Output the [x, y] coordinate of the center of the cell containing the given text.  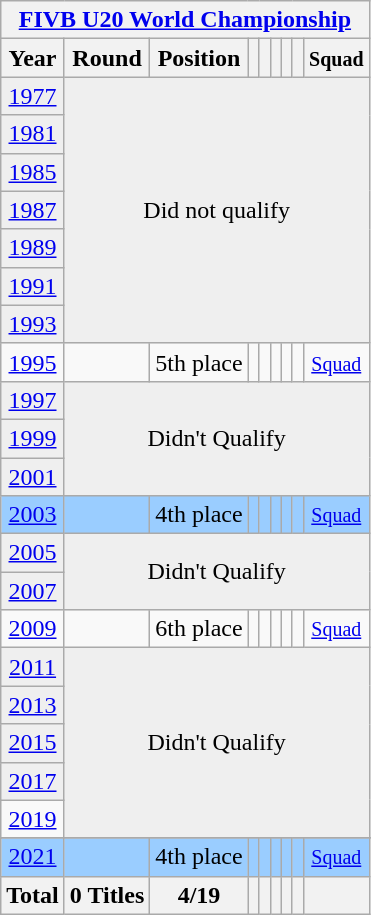
FIVB U20 World Championship [185, 20]
2007 [33, 591]
2003 [33, 515]
2011 [33, 667]
1989 [33, 248]
2015 [33, 743]
1999 [33, 438]
Round [107, 58]
1985 [33, 172]
Year [33, 58]
4/19 [199, 895]
Position [199, 58]
1993 [33, 324]
1977 [33, 96]
1987 [33, 210]
1981 [33, 134]
2001 [33, 477]
2013 [33, 705]
2017 [33, 781]
1991 [33, 286]
1997 [33, 400]
Did not qualify [216, 210]
2019 [33, 819]
1995 [33, 362]
Total [33, 895]
6th place [199, 629]
2005 [33, 553]
2021 [33, 857]
2009 [33, 629]
0 Titles [107, 895]
5th place [199, 362]
